Pinpoint the cell where the given text exists, returning its [X, Y] midpoint coordinate. 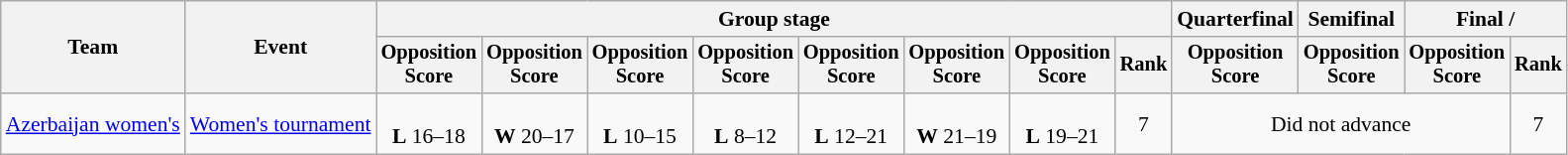
L 19–21 [1062, 123]
Group stage [775, 19]
W 21–19 [957, 123]
L 10–15 [640, 123]
Women's tournament [281, 123]
Team [93, 48]
W 20–17 [535, 123]
Did not advance [1341, 123]
Quarterfinal [1235, 19]
Final / [1486, 19]
L 12–21 [852, 123]
L 16–18 [430, 123]
Event [281, 48]
L 8–12 [745, 123]
Azerbaijan women's [93, 123]
Semifinal [1351, 19]
